For the text-containing cell, return its midpoint in [X, Y] coordinate format. 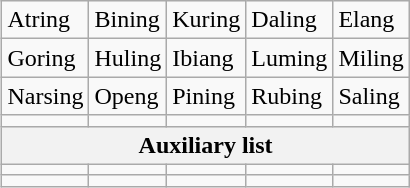
Auxiliary list [206, 145]
Kuring [206, 20]
Atring [46, 20]
Goring [46, 58]
Narsing [46, 96]
Ibiang [206, 58]
Bining [128, 20]
Daling [290, 20]
Elang [371, 20]
Openg [128, 96]
Huling [128, 58]
Saling [371, 96]
Rubing [290, 96]
Luming [290, 58]
Pining [206, 96]
Miling [371, 58]
